Find where the given text appears and provide that cell's center as [x, y] coordinate. 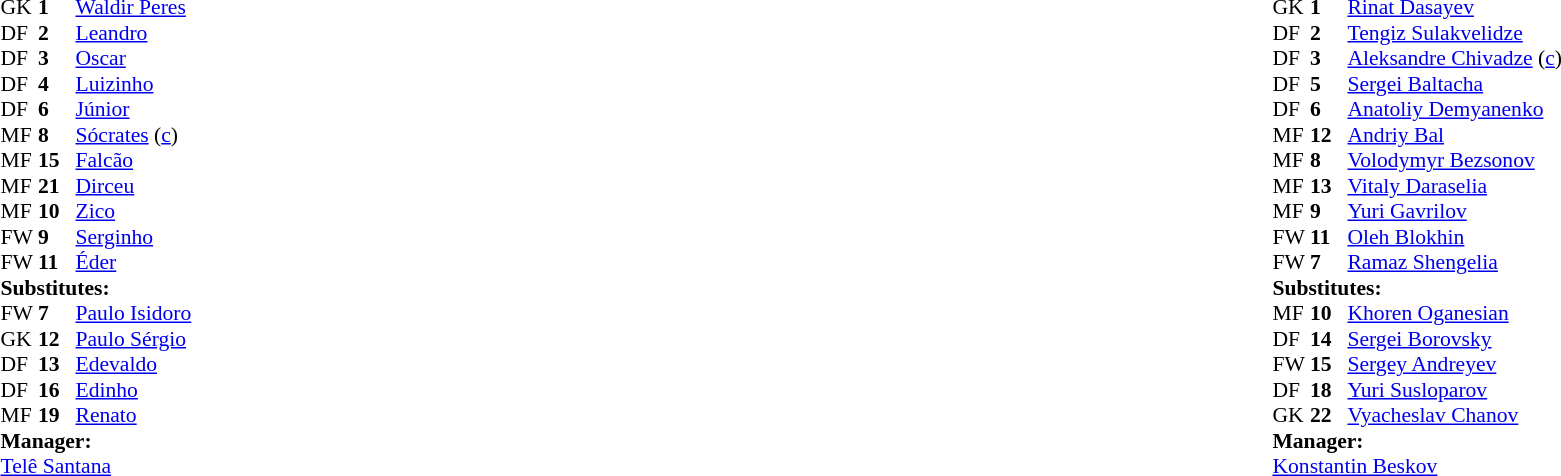
Sócrates (c) [134, 135]
19 [57, 415]
Dirceu [134, 186]
18 [1329, 390]
Falcão [134, 161]
Leandro [134, 33]
Luizinho [134, 84]
Paulo Isidoro [134, 313]
14 [1329, 339]
Manager: [96, 441]
Zico [134, 211]
22 [1329, 415]
Substitutes: [96, 288]
Júnior [134, 109]
Oscar [134, 59]
Serginho [134, 237]
4 [57, 84]
Paulo Sérgio [134, 339]
21 [57, 186]
Edinho [134, 390]
5 [1329, 84]
Renato [134, 415]
Éder [134, 263]
Edevaldo [134, 365]
16 [57, 390]
